Capture the cell that displays the provided text and extract its [X, Y] central coordinate. 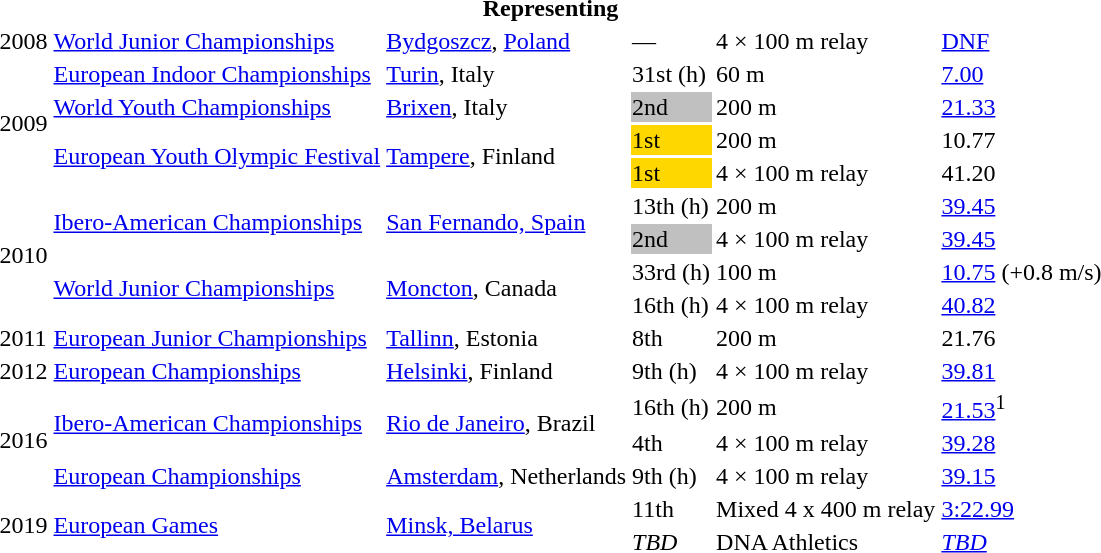
Rio de Janeiro, Brazil [506, 424]
World Youth Championships [217, 107]
13th (h) [672, 206]
Helsinki, Finland [506, 371]
Turin, Italy [506, 74]
European Indoor Championships [217, 74]
Tallinn, Estonia [506, 338]
8th [672, 338]
31st (h) [672, 74]
33rd (h) [672, 272]
European Junior Championships [217, 338]
100 m [826, 272]
San Fernando, Spain [506, 222]
4th [672, 443]
European Youth Olympic Festival [217, 156]
11th [672, 509]
Tampere, Finland [506, 156]
Mixed 4 x 400 m relay [826, 509]
Bydgoszcz, Poland [506, 41]
60 m [826, 74]
Moncton, Canada [506, 288]
Brixen, Italy [506, 107]
Amsterdam, Netherlands [506, 476]
— [672, 41]
